Pinpoint the cell where the given text exists, returning its (x, y) midpoint coordinate. 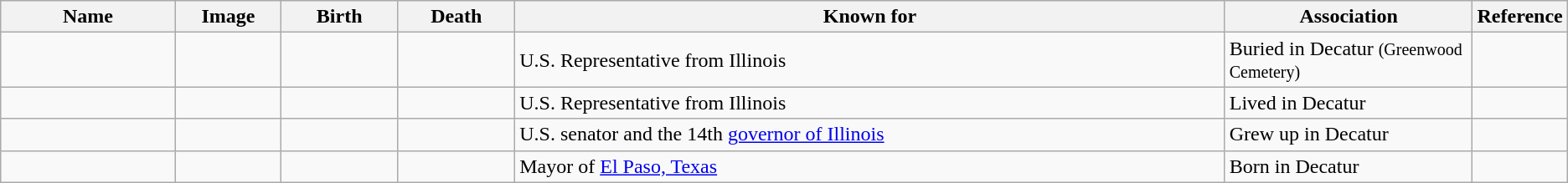
U.S. senator and the 14th governor of Illinois (870, 135)
Image (228, 17)
Name (88, 17)
Death (456, 17)
Association (1349, 17)
Birth (340, 17)
Known for (870, 17)
Grew up in Decatur (1349, 135)
Mayor of El Paso, Texas (870, 166)
Lived in Decatur (1349, 103)
Buried in Decatur (Greenwood Cemetery) (1349, 60)
Reference (1519, 17)
Born in Decatur (1349, 166)
